Detect which cell encompasses the target text, then output its (x, y) center coordinate. 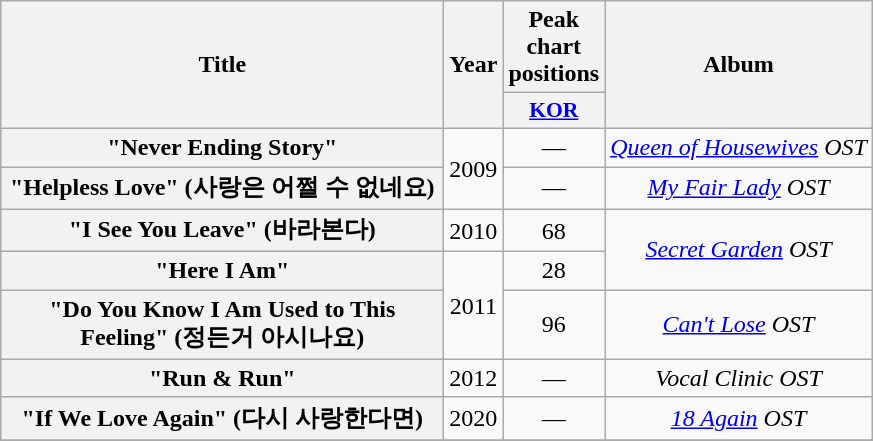
"Here I Am" (222, 271)
"Helpless Love" (사랑은 어쩔 수 없네요) (222, 188)
"Do You Know I Am Used to This Feeling" (정든거 아시나요) (222, 325)
Title (222, 65)
Secret Garden OST (739, 250)
Can't Lose OST (739, 325)
2020 (474, 418)
18 Again OST (739, 418)
Queen of Housewives OST (739, 147)
Album (739, 65)
My Fair Lady OST (739, 188)
"Run & Run" (222, 378)
2012 (474, 378)
"Never Ending Story" (222, 147)
Vocal Clinic OST (739, 378)
"If We Love Again" (다시 사랑한다면) (222, 418)
"I See You Leave" (바라본다) (222, 230)
68 (554, 230)
28 (554, 271)
2009 (474, 168)
96 (554, 325)
2010 (474, 230)
Peak chart positions (554, 47)
KOR (554, 111)
Year (474, 65)
2011 (474, 306)
